Search for the cell housing the specified text and yield its [X, Y] center coordinate. 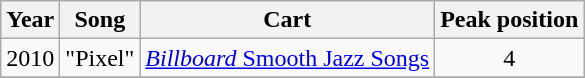
Billboard Smooth Jazz Songs [288, 58]
"Pixel" [100, 58]
2010 [30, 58]
Peak position [510, 20]
4 [510, 58]
Cart [288, 20]
Year [30, 20]
Song [100, 20]
